Extract the (X, Y) coordinate from the center of the cell holding the provided text.  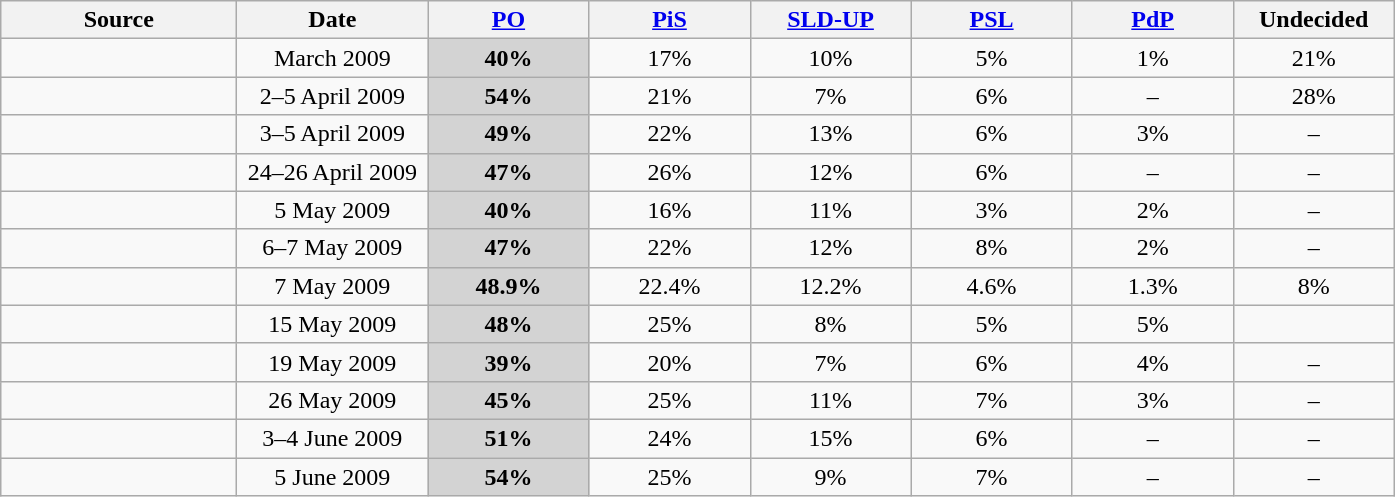
49% (508, 134)
20% (670, 362)
22.4% (670, 286)
28% (1314, 96)
26% (670, 172)
PiS (670, 20)
Undecided (1314, 20)
26 May 2009 (332, 400)
Source (119, 20)
3–4 June 2009 (332, 438)
4% (1152, 362)
7 May 2009 (332, 286)
45% (508, 400)
39% (508, 362)
PSL (992, 20)
3–5 April 2009 (332, 134)
5 June 2009 (332, 477)
6–7 May 2009 (332, 248)
1.3% (1152, 286)
17% (670, 58)
4.6% (992, 286)
48% (508, 324)
PO (508, 20)
16% (670, 210)
March 2009 (332, 58)
5 May 2009 (332, 210)
1% (1152, 58)
SLD-UP (830, 20)
10% (830, 58)
19 May 2009 (332, 362)
15 May 2009 (332, 324)
Date (332, 20)
PdP (1152, 20)
24% (670, 438)
15% (830, 438)
13% (830, 134)
51% (508, 438)
9% (830, 477)
12.2% (830, 286)
2–5 April 2009 (332, 96)
48.9% (508, 286)
24–26 April 2009 (332, 172)
